Identify which cell holds the provided text, then report its (X, Y) central coordinate. 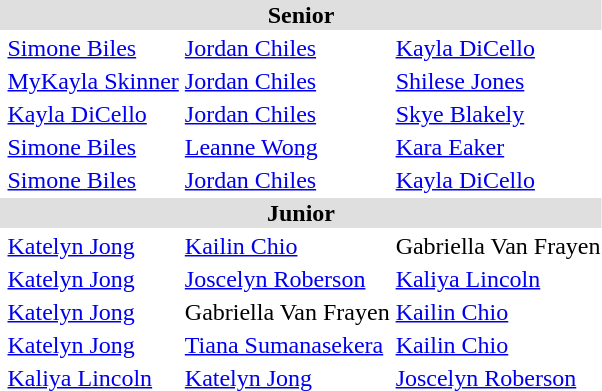
Senior (301, 15)
Tiana Sumanasekera (287, 345)
Joscelyn Roberson (287, 279)
Junior (301, 213)
Skye Blakely (498, 114)
Kara Eaker (498, 147)
Leanne Wong (287, 147)
MyKayla Skinner (93, 81)
Kaliya Lincoln (498, 279)
Shilese Jones (498, 81)
